For the text-containing cell, return its midpoint in [X, Y] coordinate format. 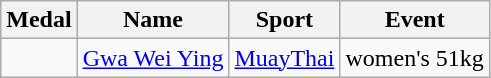
Sport [284, 20]
Gwa Wei Ying [153, 58]
Medal [39, 20]
Event [414, 20]
MuayThai [284, 58]
women's 51kg [414, 58]
Name [153, 20]
